Identify which cell holds the provided text, then report its [x, y] central coordinate. 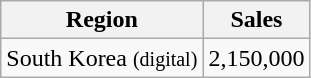
South Korea (digital) [102, 58]
Sales [256, 20]
2,150,000 [256, 58]
Region [102, 20]
